Find where the given text appears and provide that cell's center as (X, Y) coordinate. 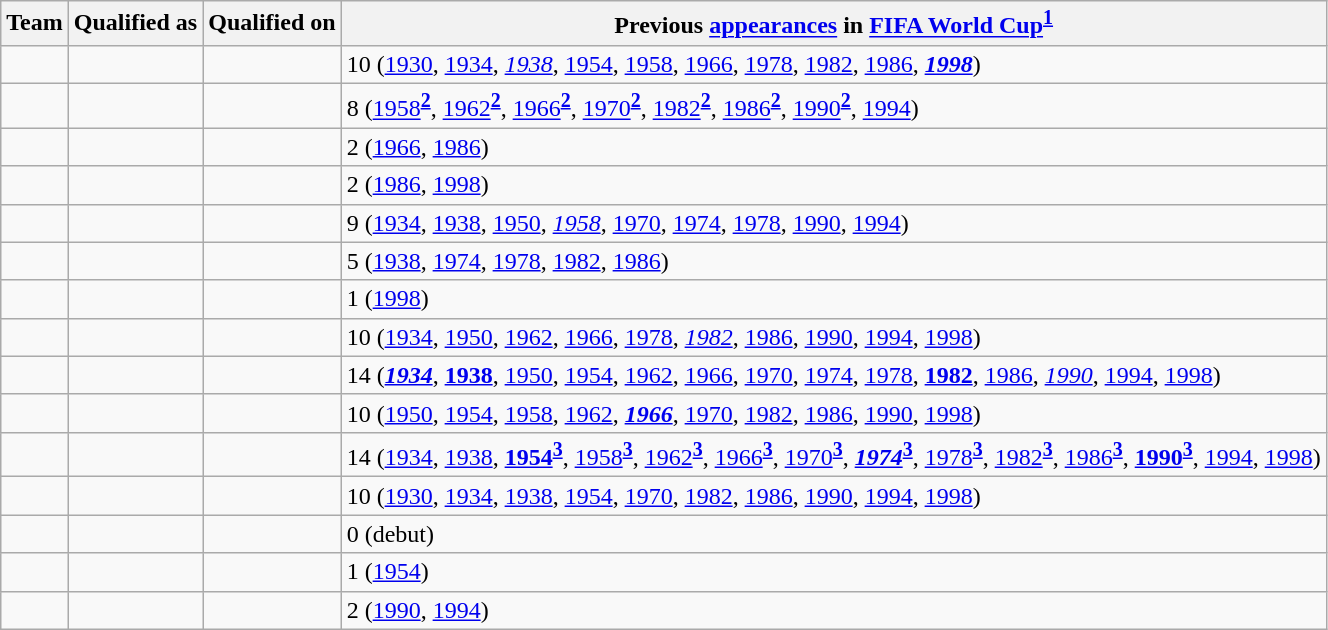
10 (1950, 1954, 1958, 1962, 1966, 1970, 1982, 1986, 1990, 1998) (834, 413)
1 (1998) (834, 299)
10 (1934, 1950, 1962, 1966, 1978, 1982, 1986, 1990, 1994, 1998) (834, 337)
5 (1938, 1974, 1978, 1982, 1986) (834, 261)
Team (35, 24)
2 (1986, 1998) (834, 185)
10 (1930, 1934, 1938, 1954, 1970, 1982, 1986, 1990, 1994, 1998) (834, 496)
2 (1990, 1994) (834, 610)
2 (1966, 1986) (834, 147)
Qualified as (135, 24)
Previous appearances in FIFA World Cup1 (834, 24)
Qualified on (272, 24)
14 (1934, 1938, 1950, 1954, 1962, 1966, 1970, 1974, 1978, 1982, 1986, 1990, 1994, 1998) (834, 375)
14 (1934, 1938, 19543, 19583, 19623, 19663, 19703, 19743, 19783, 19823, 19863, 19903, 1994, 1998) (834, 454)
1 (1954) (834, 572)
10 (1930, 1934, 1938, 1954, 1958, 1966, 1978, 1982, 1986, 1998) (834, 64)
0 (debut) (834, 534)
8 (19582, 19622, 19662, 19702, 19822, 19862, 19902, 1994) (834, 106)
9 (1934, 1938, 1950, 1958, 1970, 1974, 1978, 1990, 1994) (834, 223)
